Determine the [x, y] coordinate at the center of the cell enclosing the given text.  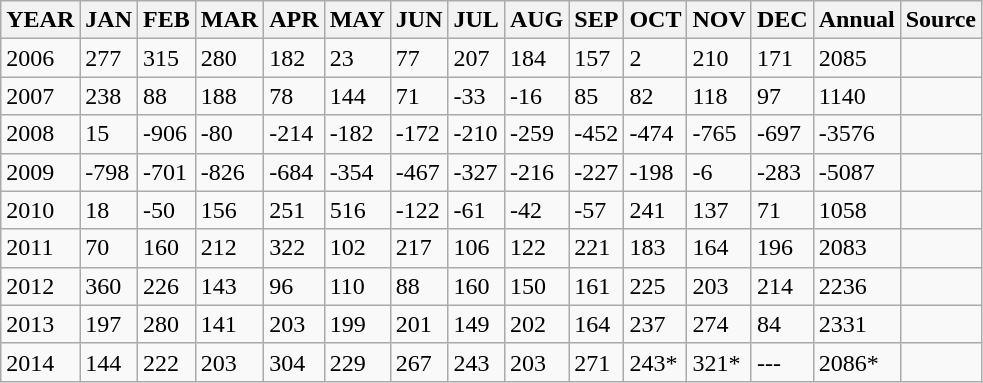
150 [536, 286]
-50 [167, 210]
217 [419, 248]
106 [476, 248]
YEAR [40, 20]
-684 [294, 172]
212 [229, 248]
78 [294, 96]
2010 [40, 210]
171 [782, 58]
2331 [856, 324]
-259 [536, 134]
JAN [109, 20]
DEC [782, 20]
-61 [476, 210]
238 [109, 96]
84 [782, 324]
2008 [40, 134]
-172 [419, 134]
-198 [656, 172]
JUL [476, 20]
Annual [856, 20]
2236 [856, 286]
304 [294, 362]
196 [782, 248]
122 [536, 248]
SEP [596, 20]
OCT [656, 20]
226 [167, 286]
199 [357, 324]
NOV [719, 20]
214 [782, 286]
-227 [596, 172]
-33 [476, 96]
197 [109, 324]
2012 [40, 286]
2085 [856, 58]
2083 [856, 248]
2014 [40, 362]
1058 [856, 210]
FEB [167, 20]
JUN [419, 20]
143 [229, 286]
184 [536, 58]
77 [419, 58]
-210 [476, 134]
-798 [109, 172]
-327 [476, 172]
-906 [167, 134]
321* [719, 362]
-57 [596, 210]
221 [596, 248]
Source [940, 20]
-697 [782, 134]
157 [596, 58]
-474 [656, 134]
APR [294, 20]
516 [357, 210]
2009 [40, 172]
-826 [229, 172]
161 [596, 286]
-701 [167, 172]
97 [782, 96]
222 [167, 362]
274 [719, 324]
2007 [40, 96]
237 [656, 324]
2006 [40, 58]
141 [229, 324]
277 [109, 58]
322 [294, 248]
-182 [357, 134]
241 [656, 210]
137 [719, 210]
-214 [294, 134]
2013 [40, 324]
-80 [229, 134]
-122 [419, 210]
188 [229, 96]
229 [357, 362]
82 [656, 96]
2011 [40, 248]
23 [357, 58]
149 [476, 324]
-467 [419, 172]
207 [476, 58]
18 [109, 210]
118 [719, 96]
210 [719, 58]
-765 [719, 134]
-354 [357, 172]
2 [656, 58]
201 [419, 324]
AUG [536, 20]
102 [357, 248]
267 [419, 362]
15 [109, 134]
--- [782, 362]
110 [357, 286]
243 [476, 362]
85 [596, 96]
96 [294, 286]
243* [656, 362]
-283 [782, 172]
315 [167, 58]
-42 [536, 210]
-3576 [856, 134]
-16 [536, 96]
-452 [596, 134]
156 [229, 210]
-216 [536, 172]
251 [294, 210]
MAY [357, 20]
1140 [856, 96]
271 [596, 362]
-5087 [856, 172]
202 [536, 324]
360 [109, 286]
-6 [719, 172]
182 [294, 58]
MAR [229, 20]
225 [656, 286]
183 [656, 248]
2086* [856, 362]
70 [109, 248]
